Scan for the cell matching the given text and deliver its (x, y) coordinate at center. 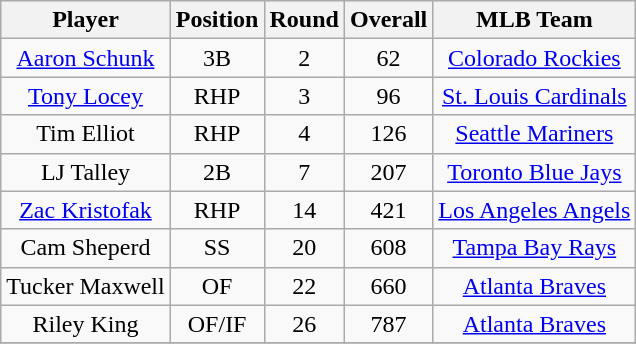
Tony Locey (86, 96)
7 (304, 172)
Cam Sheperd (86, 248)
Riley King (86, 324)
Overall (388, 20)
Colorado Rockies (534, 58)
608 (388, 248)
Player (86, 20)
2 (304, 58)
LJ Talley (86, 172)
22 (304, 286)
Position (217, 20)
421 (388, 210)
Round (304, 20)
Tim Elliot (86, 134)
787 (388, 324)
126 (388, 134)
Zac Kristofak (86, 210)
MLB Team (534, 20)
OF/IF (217, 324)
3B (217, 58)
2B (217, 172)
660 (388, 286)
Seattle Mariners (534, 134)
Los Angeles Angels (534, 210)
OF (217, 286)
SS (217, 248)
4 (304, 134)
14 (304, 210)
20 (304, 248)
207 (388, 172)
St. Louis Cardinals (534, 96)
26 (304, 324)
Tucker Maxwell (86, 286)
3 (304, 96)
Aaron Schunk (86, 58)
Toronto Blue Jays (534, 172)
Tampa Bay Rays (534, 248)
62 (388, 58)
96 (388, 96)
